Determine the (X, Y) coordinate at the center of the cell enclosing the given text.  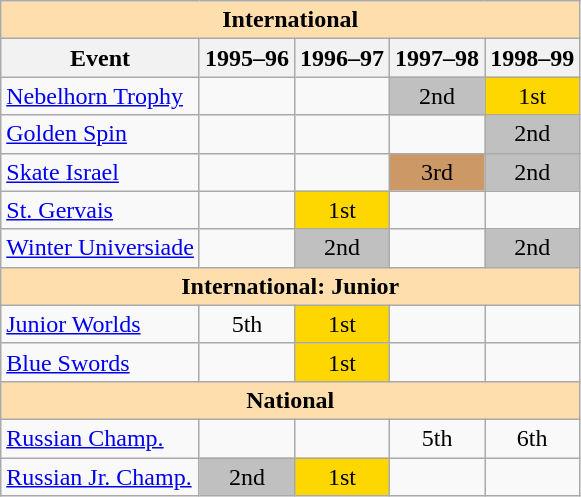
1998–99 (532, 58)
3rd (438, 172)
Event (100, 58)
Nebelhorn Trophy (100, 96)
National (290, 400)
St. Gervais (100, 210)
1995–96 (246, 58)
Russian Champ. (100, 438)
Winter Universiade (100, 248)
Russian Jr. Champ. (100, 477)
Junior Worlds (100, 324)
Blue Swords (100, 362)
6th (532, 438)
Golden Spin (100, 134)
1997–98 (438, 58)
Skate Israel (100, 172)
1996–97 (342, 58)
International: Junior (290, 286)
International (290, 20)
